Pinpoint the cell where the given text exists, returning its (X, Y) midpoint coordinate. 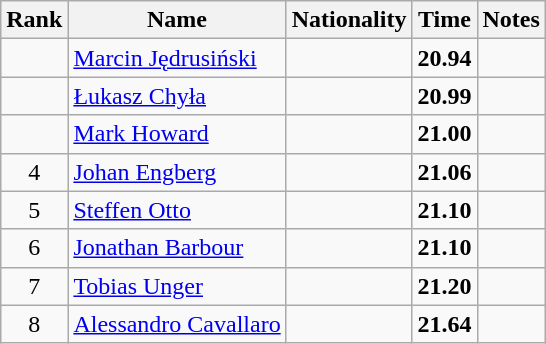
Rank (34, 20)
Alessandro Cavallaro (177, 324)
4 (34, 172)
21.64 (444, 324)
5 (34, 210)
Name (177, 20)
Steffen Otto (177, 210)
21.20 (444, 286)
Johan Engberg (177, 172)
21.00 (444, 134)
Mark Howard (177, 134)
21.06 (444, 172)
8 (34, 324)
Łukasz Chyła (177, 96)
Marcin Jędrusiński (177, 58)
Tobias Unger (177, 286)
Jonathan Barbour (177, 248)
Notes (511, 20)
Nationality (349, 20)
Time (444, 20)
20.99 (444, 96)
6 (34, 248)
20.94 (444, 58)
7 (34, 286)
